Return (X, Y) of the center of cell containing provided text 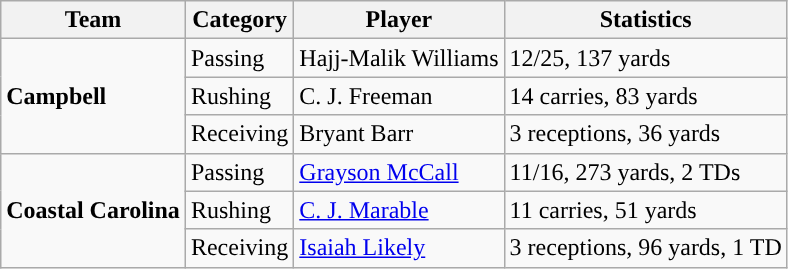
Isaiah Likely (399, 248)
C. J. Marable (399, 210)
Team (94, 20)
Hajj-Malik Williams (399, 58)
14 carries, 83 yards (646, 96)
Campbell (94, 96)
Player (399, 20)
C. J. Freeman (399, 96)
11 carries, 51 yards (646, 210)
11/16, 273 yards, 2 TDs (646, 172)
3 receptions, 96 yards, 1 TD (646, 248)
Bryant Barr (399, 134)
Category (239, 20)
Statistics (646, 20)
12/25, 137 yards (646, 58)
Coastal Carolina (94, 210)
Grayson McCall (399, 172)
3 receptions, 36 yards (646, 134)
